Capture the cell that displays the provided text and extract its (X, Y) central coordinate. 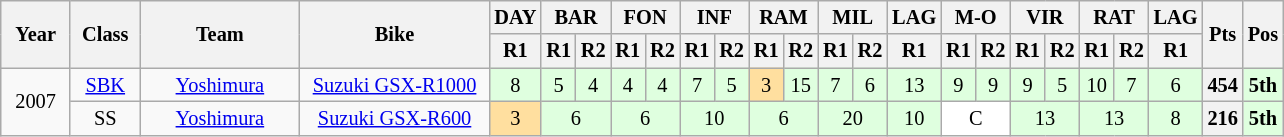
Suzuki GSX-R1000 (395, 85)
2007 (36, 102)
VIR (1044, 17)
M-O (976, 17)
454 (1223, 85)
FON (646, 17)
DAY (515, 17)
Class (105, 34)
Year (36, 34)
BAR (576, 17)
MIL (852, 17)
C (976, 118)
20 (852, 118)
Suzuki GSX-R600 (395, 118)
Bike (395, 34)
RAT (1114, 17)
15 (800, 85)
SS (105, 118)
Pts (1223, 34)
216 (1223, 118)
Pos (1263, 34)
RAM (784, 17)
Team (220, 34)
SBK (105, 85)
INF (714, 17)
